Locate the cell with the specified text and output its (X, Y) center coordinate. 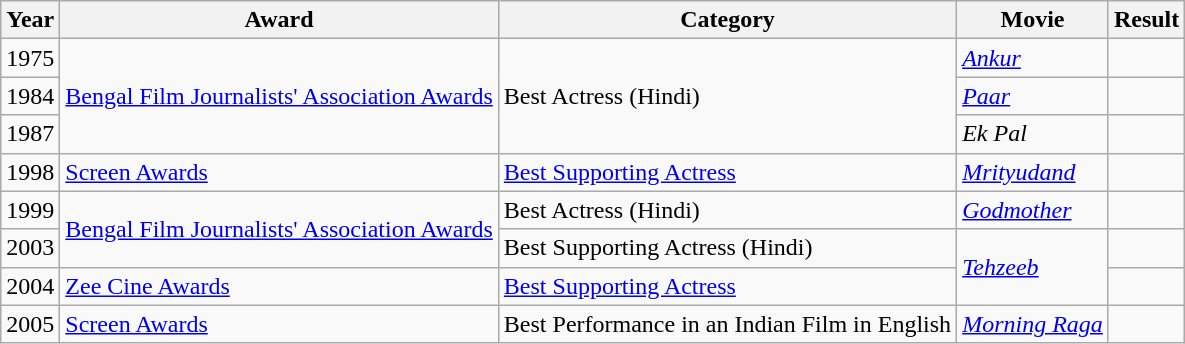
Movie (1033, 20)
Best Performance in an Indian Film in English (727, 324)
1984 (30, 96)
1998 (30, 172)
Result (1146, 20)
Tehzeeb (1033, 267)
2004 (30, 286)
Mrityudand (1033, 172)
Award (280, 20)
Category (727, 20)
1975 (30, 58)
Year (30, 20)
1987 (30, 134)
2005 (30, 324)
Best Supporting Actress (Hindi) (727, 248)
Paar (1033, 96)
Morning Raga (1033, 324)
Zee Cine Awards (280, 286)
1999 (30, 210)
Ek Pal (1033, 134)
Godmother (1033, 210)
Ankur (1033, 58)
2003 (30, 248)
